Find where the given text appears and provide that cell's center as (x, y) coordinate. 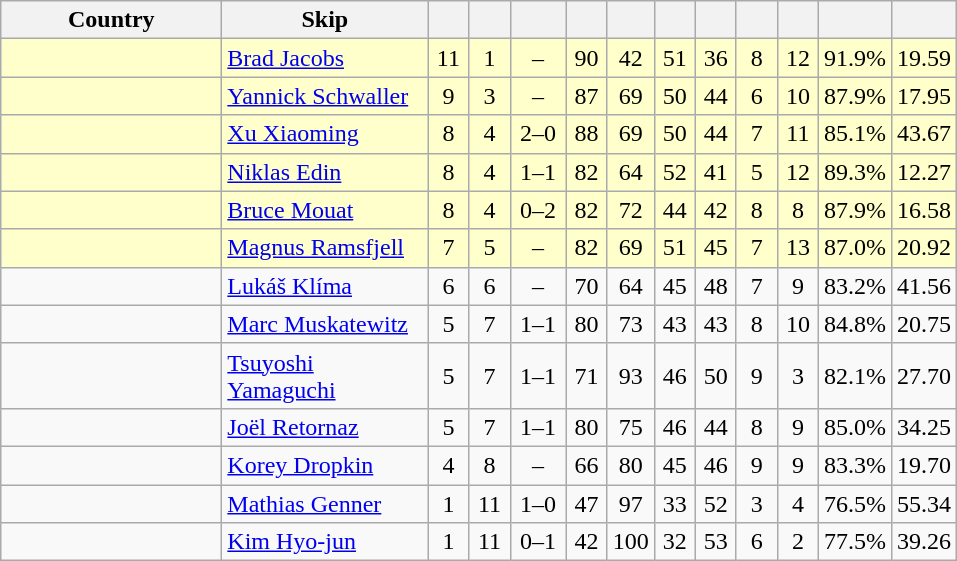
48 (716, 286)
71 (586, 376)
2–0 (538, 134)
Xu Xiaoming (325, 134)
73 (630, 324)
89.3% (854, 172)
90 (586, 58)
0–1 (538, 542)
75 (630, 427)
Bruce Mouat (325, 210)
Brad Jacobs (325, 58)
Lukáš Klíma (325, 286)
36 (716, 58)
88 (586, 134)
17.95 (924, 96)
41 (716, 172)
47 (586, 503)
Yannick Schwaller (325, 96)
39.26 (924, 542)
76.5% (854, 503)
Country (112, 20)
Korey Dropkin (325, 465)
13 (798, 248)
Joël Retornaz (325, 427)
32 (674, 542)
72 (630, 210)
83.3% (854, 465)
19.59 (924, 58)
27.70 (924, 376)
Niklas Edin (325, 172)
87 (586, 96)
43.67 (924, 134)
12.27 (924, 172)
83.2% (854, 286)
Skip (325, 20)
85.1% (854, 134)
87.0% (854, 248)
66 (586, 465)
55.34 (924, 503)
70 (586, 286)
Marc Muskatewitz (325, 324)
82.1% (854, 376)
Kim Hyo-jun (325, 542)
33 (674, 503)
1–0 (538, 503)
20.75 (924, 324)
85.0% (854, 427)
Magnus Ramsfjell (325, 248)
Mathias Genner (325, 503)
100 (630, 542)
93 (630, 376)
41.56 (924, 286)
16.58 (924, 210)
53 (716, 542)
97 (630, 503)
19.70 (924, 465)
77.5% (854, 542)
84.8% (854, 324)
2 (798, 542)
0–2 (538, 210)
Tsuyoshi Yamaguchi (325, 376)
91.9% (854, 58)
20.92 (924, 248)
34.25 (924, 427)
